From the cell containing the given text, extract its center point as (X, Y) coordinate. 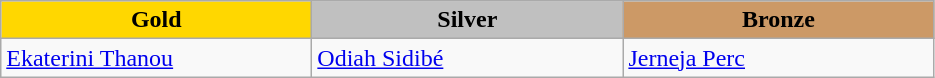
Bronze (778, 20)
Gold (156, 20)
Ekaterini Thanou (156, 58)
Jerneja Perc (778, 58)
Odiah Sidibé (468, 58)
Silver (468, 20)
